Return (x, y) of the center of cell containing provided text 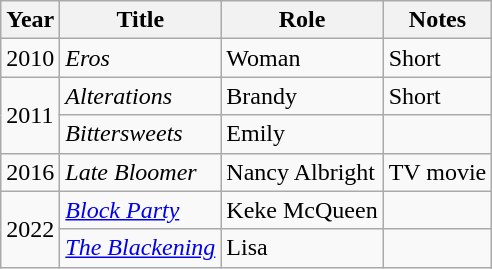
2010 (30, 58)
2022 (30, 229)
Emily (302, 134)
Year (30, 20)
Block Party (140, 210)
Woman (302, 58)
Alterations (140, 96)
Nancy Albright (302, 172)
Role (302, 20)
Brandy (302, 96)
2011 (30, 115)
The Blackening (140, 248)
Keke McQueen (302, 210)
Title (140, 20)
Bittersweets (140, 134)
Notes (438, 20)
Late Bloomer (140, 172)
Lisa (302, 248)
2016 (30, 172)
TV movie (438, 172)
Eros (140, 58)
